Determine the [x, y] coordinate at the center of the cell enclosing the given text.  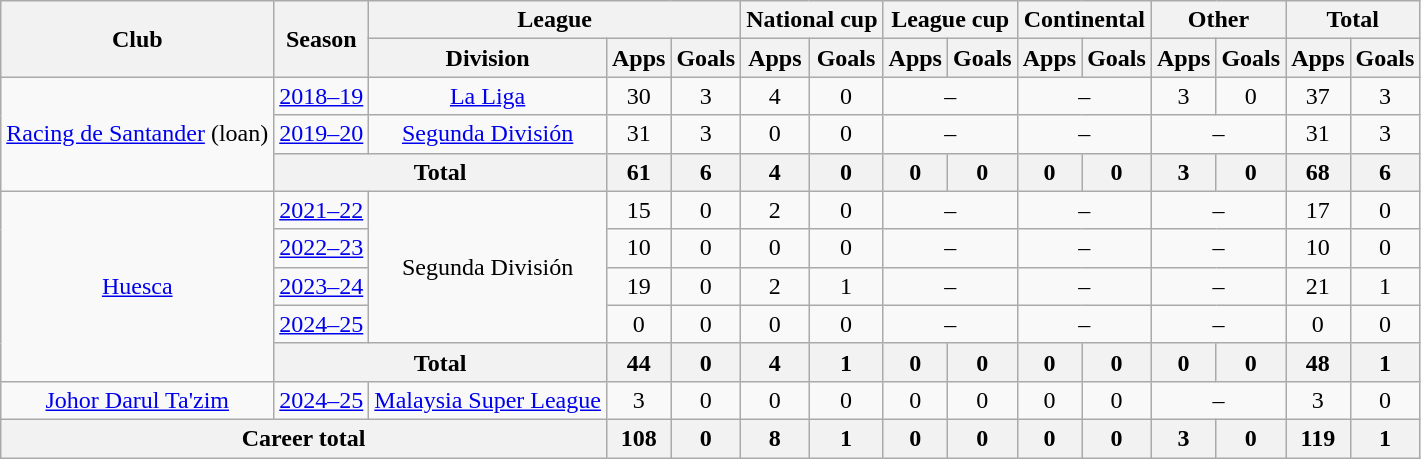
National cup [812, 20]
21 [1318, 286]
Johor Darul Ta'zim [138, 400]
61 [638, 172]
Club [138, 39]
19 [638, 286]
Other [1218, 20]
119 [1318, 438]
2018–19 [322, 96]
Racing de Santander (loan) [138, 134]
44 [638, 362]
15 [638, 210]
League [555, 20]
2022–23 [322, 248]
108 [638, 438]
17 [1318, 210]
Huesca [138, 286]
8 [775, 438]
48 [1318, 362]
30 [638, 96]
2021–22 [322, 210]
League cup [950, 20]
Division [488, 58]
37 [1318, 96]
68 [1318, 172]
La Liga [488, 96]
Continental [1084, 20]
Season [322, 39]
Malaysia Super League [488, 400]
2019–20 [322, 134]
Career total [304, 438]
2023–24 [322, 286]
